Identify which cell holds the provided text, then report its [X, Y] central coordinate. 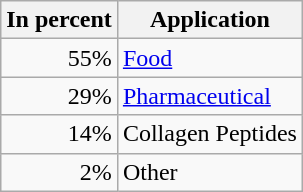
55% [60, 58]
29% [60, 96]
Food [210, 58]
Collagen Peptides [210, 134]
2% [60, 172]
In percent [60, 20]
Application [210, 20]
Pharmaceutical [210, 96]
Other [210, 172]
14% [60, 134]
